Detect which cell encompasses the target text, then output its [X, Y] center coordinate. 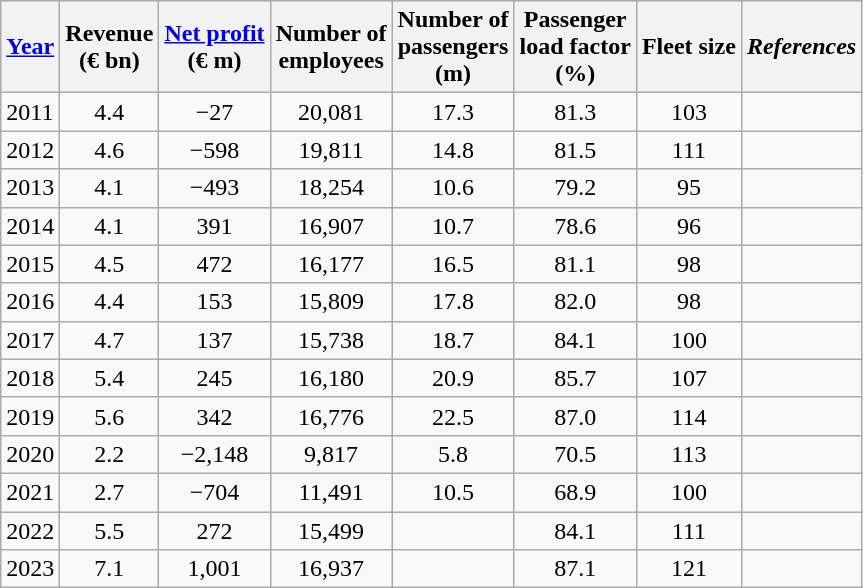
245 [214, 378]
4.5 [110, 264]
4.6 [110, 150]
114 [688, 416]
342 [214, 416]
272 [214, 531]
17.3 [453, 112]
5.6 [110, 416]
16,937 [331, 569]
−27 [214, 112]
15,809 [331, 302]
16,180 [331, 378]
87.1 [575, 569]
20,081 [331, 112]
113 [688, 454]
78.6 [575, 226]
10.7 [453, 226]
−493 [214, 188]
2017 [30, 340]
Year [30, 47]
10.5 [453, 492]
2.2 [110, 454]
4.7 [110, 340]
5.8 [453, 454]
153 [214, 302]
2014 [30, 226]
2021 [30, 492]
−2,148 [214, 454]
137 [214, 340]
81.3 [575, 112]
121 [688, 569]
16,776 [331, 416]
472 [214, 264]
Fleet size [688, 47]
7.1 [110, 569]
−598 [214, 150]
22.5 [453, 416]
1,001 [214, 569]
103 [688, 112]
2023 [30, 569]
2022 [30, 531]
2012 [30, 150]
2013 [30, 188]
2016 [30, 302]
87.0 [575, 416]
16,177 [331, 264]
2.7 [110, 492]
68.9 [575, 492]
85.7 [575, 378]
2011 [30, 112]
5.5 [110, 531]
Number ofpassengers(m) [453, 47]
15,738 [331, 340]
References [801, 47]
−704 [214, 492]
81.5 [575, 150]
81.1 [575, 264]
2018 [30, 378]
Number ofemployees [331, 47]
17.8 [453, 302]
10.6 [453, 188]
2020 [30, 454]
16.5 [453, 264]
79.2 [575, 188]
Revenue(€ bn) [110, 47]
96 [688, 226]
20.9 [453, 378]
5.4 [110, 378]
95 [688, 188]
15,499 [331, 531]
2015 [30, 264]
16,907 [331, 226]
2019 [30, 416]
18.7 [453, 340]
70.5 [575, 454]
82.0 [575, 302]
19,811 [331, 150]
391 [214, 226]
18,254 [331, 188]
Passengerload factor(%) [575, 47]
14.8 [453, 150]
11,491 [331, 492]
107 [688, 378]
9,817 [331, 454]
Net profit(€ m) [214, 47]
